From the cell containing the given text, extract its center point as (X, Y) coordinate. 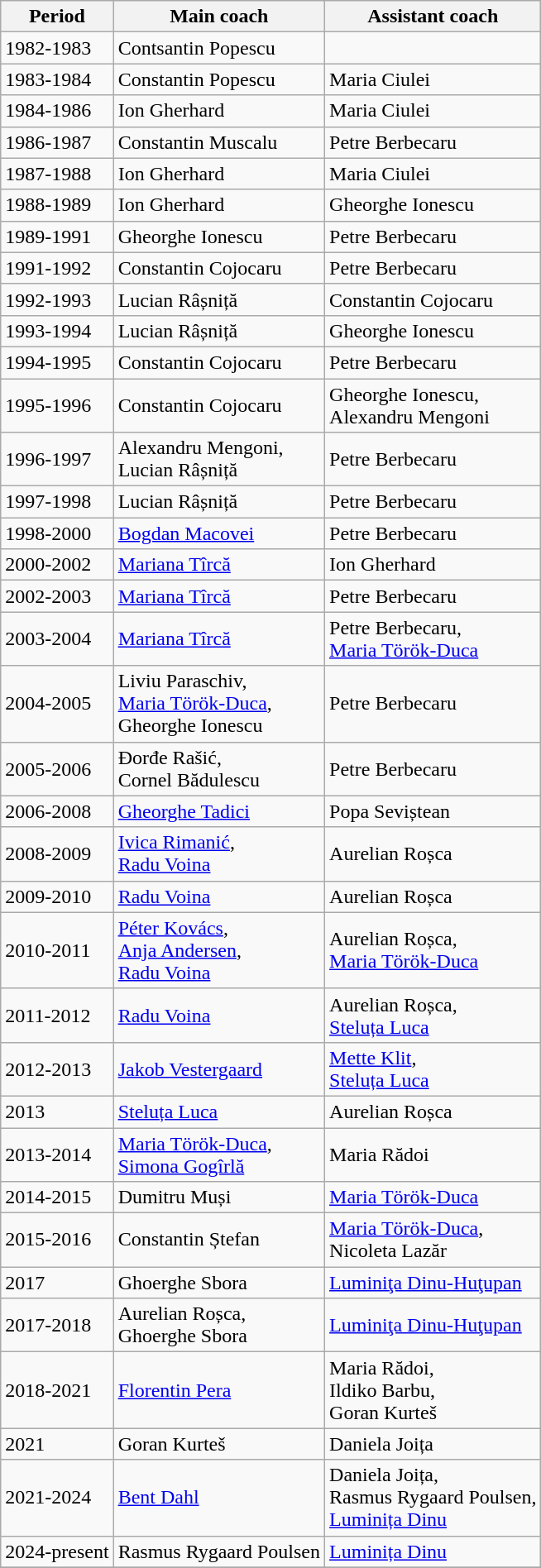
2011-2012 (57, 1016)
Steluța Luca (218, 1111)
Main coach (218, 17)
1987-1988 (57, 174)
2024-present (57, 1551)
Petre Berbecaru, Maria Török-Duca (433, 638)
Luminița Dinu (433, 1551)
Gheorghe Tadici (218, 811)
Bent Dahl (218, 1498)
Period (57, 17)
1983-1984 (57, 79)
Alexandru Mengoni, Lucian Râșniță (218, 460)
2006-2008 (57, 811)
Aurelian Roșca, Steluța Luca (433, 1016)
1992-1993 (57, 299)
1986-1987 (57, 142)
Goran Kurteš (218, 1444)
Florentin Pera (218, 1390)
1997-1998 (57, 502)
2021 (57, 1444)
Daniela Joița, Rasmus Rygaard Poulsen, Luminița Dinu (433, 1498)
Assistant coach (433, 17)
Gheorghe Ionescu, Alexandru Mengoni (433, 405)
2009-2010 (57, 896)
1989-1991 (57, 237)
1994-1995 (57, 362)
Popa Seviștean (433, 811)
Aurelian Roșca, Ghoerghe Sbora (218, 1325)
1984-1986 (57, 111)
1998-2000 (57, 533)
Constantin Ștefan (218, 1241)
Daniela Joița (433, 1444)
Ghoerghe Sbora (218, 1283)
Maria Török-Duca, Nicoleta Lazăr (433, 1241)
Aurelian Roșca, Maria Török-Duca (433, 950)
2005-2006 (57, 769)
Mette Klit, Steluța Luca (433, 1068)
Constantin Popescu (218, 79)
2017 (57, 1283)
2008-2009 (57, 853)
2014-2015 (57, 1198)
2013 (57, 1111)
2018-2021 (57, 1390)
Jakob Vestergaard (218, 1068)
2017-2018 (57, 1325)
2013-2014 (57, 1154)
2015-2016 (57, 1241)
Dumitru Muși (218, 1198)
Péter Kovács, Anja Andersen, Radu Voina (218, 950)
2010-2011 (57, 950)
Maria Rădoi (433, 1154)
Ivica Rimanić, Radu Voina (218, 853)
Rasmus Rygaard Poulsen (218, 1551)
2000-2002 (57, 565)
Bogdan Macovei (218, 533)
2012-2013 (57, 1068)
1991-1992 (57, 268)
2003-2004 (57, 638)
1982-1983 (57, 48)
2021-2024 (57, 1498)
1988-1989 (57, 205)
Maria Török-Duca (433, 1198)
Liviu Paraschiv, Maria Török-Duca, Gheorghe Ionescu (218, 704)
Contsantin Popescu (218, 48)
Constantin Muscalu (218, 142)
2002-2003 (57, 596)
1995-1996 (57, 405)
Maria Rădoi, Ildiko Barbu, Goran Kurteš (433, 1390)
1996-1997 (57, 460)
2004-2005 (57, 704)
1993-1994 (57, 331)
Đorđe Rašić, Cornel Bădulescu (218, 769)
Maria Török-Duca, Simona Gogîrlă (218, 1154)
